Detect which cell encompasses the target text, then output its [x, y] center coordinate. 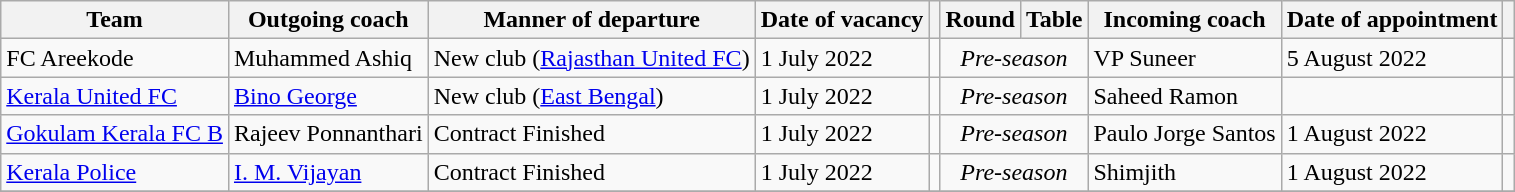
Date of vacancy [842, 20]
I. M. Vijayan [328, 172]
FC Areekode [115, 58]
Bino George [328, 96]
Kerala Police [115, 172]
Shimjith [1184, 172]
VP Suneer [1184, 58]
Outgoing coach [328, 20]
Team [115, 20]
Muhammed Ashiq [328, 58]
Table [1054, 20]
Manner of departure [592, 20]
Paulo Jorge Santos [1184, 134]
Round [980, 20]
Saheed Ramon [1184, 96]
New club (East Bengal) [592, 96]
5 August 2022 [1392, 58]
Gokulam Kerala FC B [115, 134]
Date of appointment [1392, 20]
Incoming coach [1184, 20]
Kerala United FC [115, 96]
Rajeev Ponnanthari [328, 134]
New club (Rajasthan United FC) [592, 58]
